Scan for the cell matching the given text and deliver its (x, y) coordinate at center. 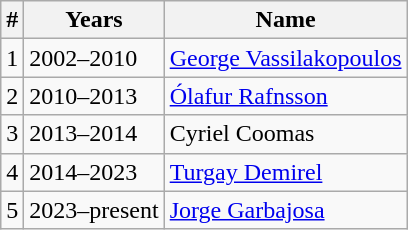
Name (286, 20)
4 (12, 172)
2013–2014 (94, 134)
2010–2013 (94, 96)
Turgay Demirel (286, 172)
2023–present (94, 210)
2 (12, 96)
Ólafur Rafnsson (286, 96)
2002–2010 (94, 58)
Jorge Garbajosa (286, 210)
1 (12, 58)
Cyriel Coomas (286, 134)
# (12, 20)
3 (12, 134)
Years (94, 20)
George Vassilakopoulos (286, 58)
2014–2023 (94, 172)
5 (12, 210)
